Extract the (x, y) coordinate from the center of the cell holding the provided text.  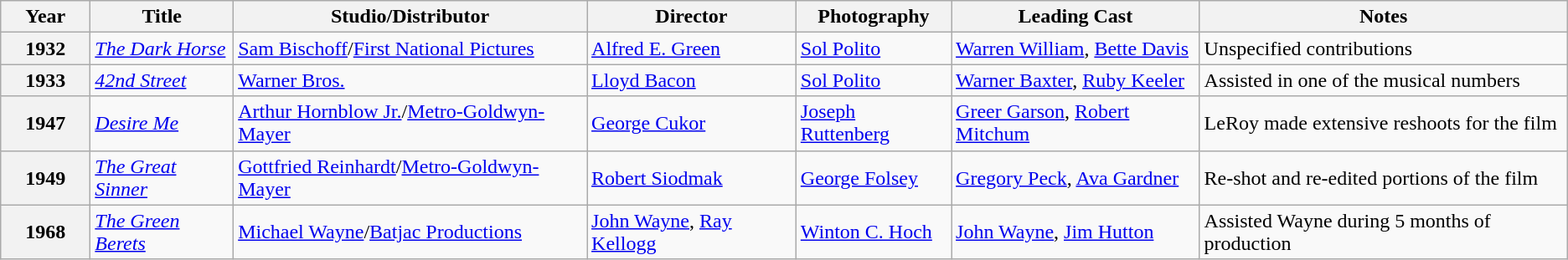
Assisted Wayne during 5 months of production (1384, 232)
The Great Sinner (162, 177)
Greer Garson, Robert Mitchum (1075, 124)
1968 (45, 232)
Alfred E. Green (692, 48)
Desire Me (162, 124)
John Wayne, Jim Hutton (1075, 232)
1933 (45, 80)
Year (45, 17)
1932 (45, 48)
Warner Bros. (410, 80)
Leading Cast (1075, 17)
Re-shot and re-edited portions of the film (1384, 177)
Sam Bischoff/First National Pictures (410, 48)
Photography (873, 17)
Lloyd Bacon (692, 80)
1949 (45, 177)
Michael Wayne/Batjac Productions (410, 232)
42nd Street (162, 80)
Notes (1384, 17)
Title (162, 17)
LeRoy made extensive reshoots for the film (1384, 124)
Warren William, Bette Davis (1075, 48)
Unspecified contributions (1384, 48)
Winton C. Hoch (873, 232)
The Dark Horse (162, 48)
Arthur Hornblow Jr./Metro-Goldwyn-Mayer (410, 124)
Director (692, 17)
Gottfried Reinhardt/Metro-Goldwyn-Mayer (410, 177)
Assisted in one of the musical numbers (1384, 80)
George Cukor (692, 124)
The Green Berets (162, 232)
Gregory Peck, Ava Gardner (1075, 177)
1947 (45, 124)
Warner Baxter, Ruby Keeler (1075, 80)
Robert Siodmak (692, 177)
Studio/Distributor (410, 17)
Joseph Ruttenberg (873, 124)
John Wayne, Ray Kellogg (692, 232)
George Folsey (873, 177)
